Capture the cell that displays the provided text and extract its [x, y] central coordinate. 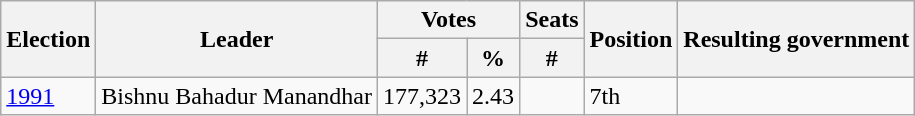
Resulting government [796, 39]
% [494, 58]
Seats [552, 20]
1991 [48, 96]
2.43 [494, 96]
7th [631, 96]
Position [631, 39]
Leader [237, 39]
Bishnu Bahadur Manandhar [237, 96]
177,323 [422, 96]
Votes [448, 20]
Election [48, 39]
